From the cell containing the given text, extract its center point as [x, y] coordinate. 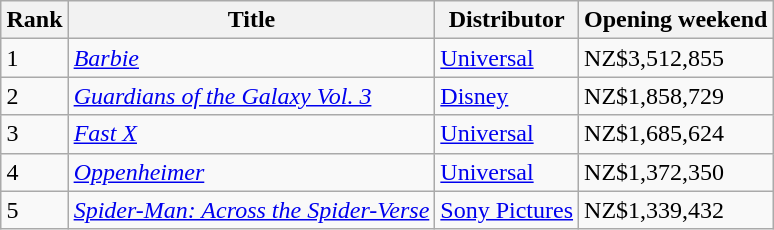
Rank [34, 20]
NZ$3,512,855 [676, 58]
Oppenheimer [252, 172]
NZ$1,339,432 [676, 210]
Disney [507, 96]
Guardians of the Galaxy Vol. 3 [252, 96]
Spider-Man: Across the Spider-Verse [252, 210]
1 [34, 58]
4 [34, 172]
Barbie [252, 58]
NZ$1,372,350 [676, 172]
NZ$1,685,624 [676, 134]
5 [34, 210]
Sony Pictures [507, 210]
NZ$1,858,729 [676, 96]
Opening weekend [676, 20]
Title [252, 20]
Distributor [507, 20]
2 [34, 96]
3 [34, 134]
Fast X [252, 134]
